Find where the given text appears and provide that cell's center as (x, y) coordinate. 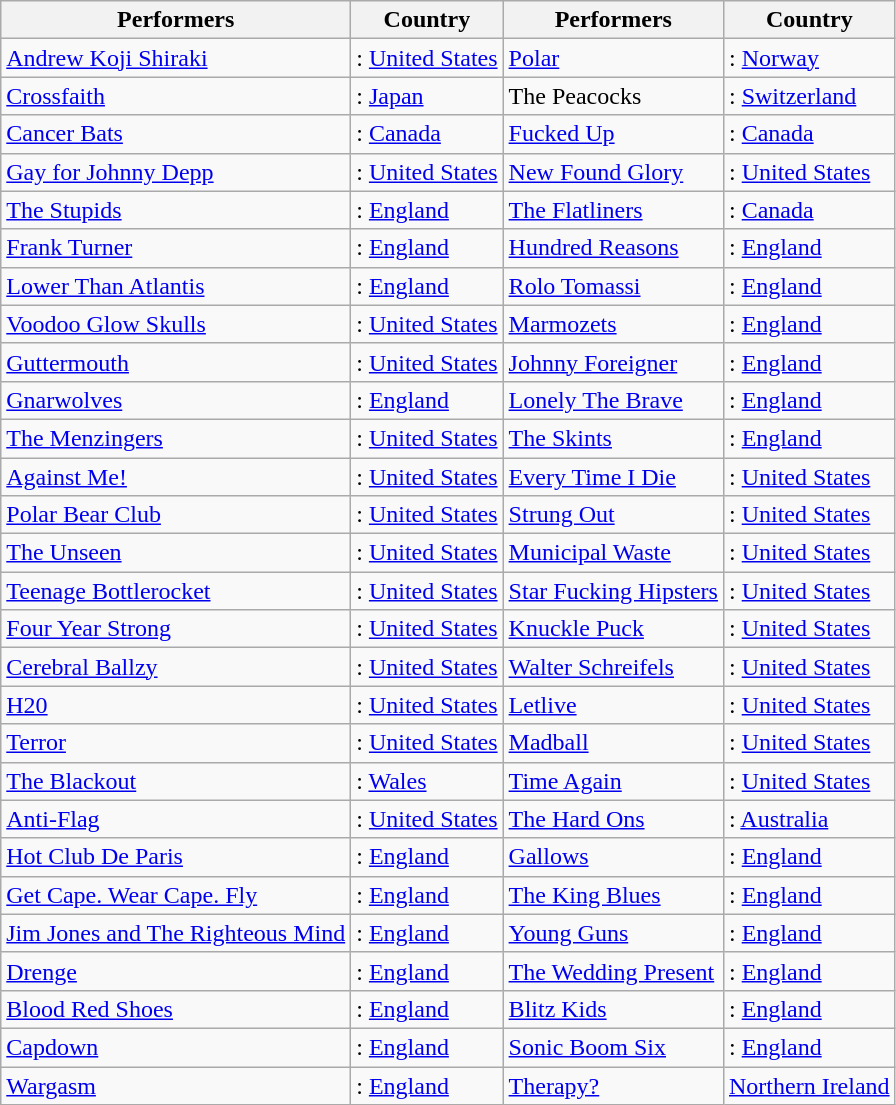
The Stupids (176, 210)
Madball (613, 743)
Teenage Bottlerocket (176, 591)
Gay for Johnny Depp (176, 172)
Andrew Koji Shiraki (176, 58)
Walter Schreifels (613, 667)
Get Cape. Wear Cape. Fly (176, 895)
H20 (176, 705)
Polar (613, 58)
Strung Out (613, 515)
Young Guns (613, 933)
Knuckle Puck (613, 629)
Wargasm (176, 1085)
Guttermouth (176, 362)
Cerebral Ballzy (176, 667)
Gallows (613, 857)
Northern Ireland (809, 1085)
Hundred Reasons (613, 248)
Star Fucking Hipsters (613, 591)
Jim Jones and The Righteous Mind (176, 933)
Letlive (613, 705)
Drenge (176, 971)
Blitz Kids (613, 1009)
Polar Bear Club (176, 515)
Cancer Bats (176, 134)
Fucked Up (613, 134)
Blood Red Shoes (176, 1009)
: Switzerland (809, 96)
Voodoo Glow Skulls (176, 324)
New Found Glory (613, 172)
The Peacocks (613, 96)
The Wedding Present (613, 971)
Terror (176, 743)
Lonely The Brave (613, 400)
The Blackout (176, 781)
Lower Than Atlantis (176, 286)
Gnarwolves (176, 400)
The King Blues (613, 895)
Therapy? (613, 1085)
The Flatliners (613, 210)
Hot Club De Paris (176, 857)
Every Time I Die (613, 477)
Sonic Boom Six (613, 1047)
The Menzingers (176, 438)
Against Me! (176, 477)
The Hard Ons (613, 819)
: Australia (809, 819)
Time Again (613, 781)
The Skints (613, 438)
Four Year Strong (176, 629)
: Japan (427, 96)
Municipal Waste (613, 553)
The Unseen (176, 553)
Rolo Tomassi (613, 286)
Johnny Foreigner (613, 362)
Crossfaith (176, 96)
: Wales (427, 781)
Frank Turner (176, 248)
Capdown (176, 1047)
Marmozets (613, 324)
Anti-Flag (176, 819)
: Norway (809, 58)
